Locate the cell with the specified text and output its [x, y] center coordinate. 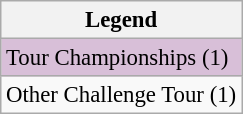
Legend [122, 20]
Tour Championships (1) [122, 58]
Other Challenge Tour (1) [122, 95]
